From the cell containing the given text, extract its center point as [x, y] coordinate. 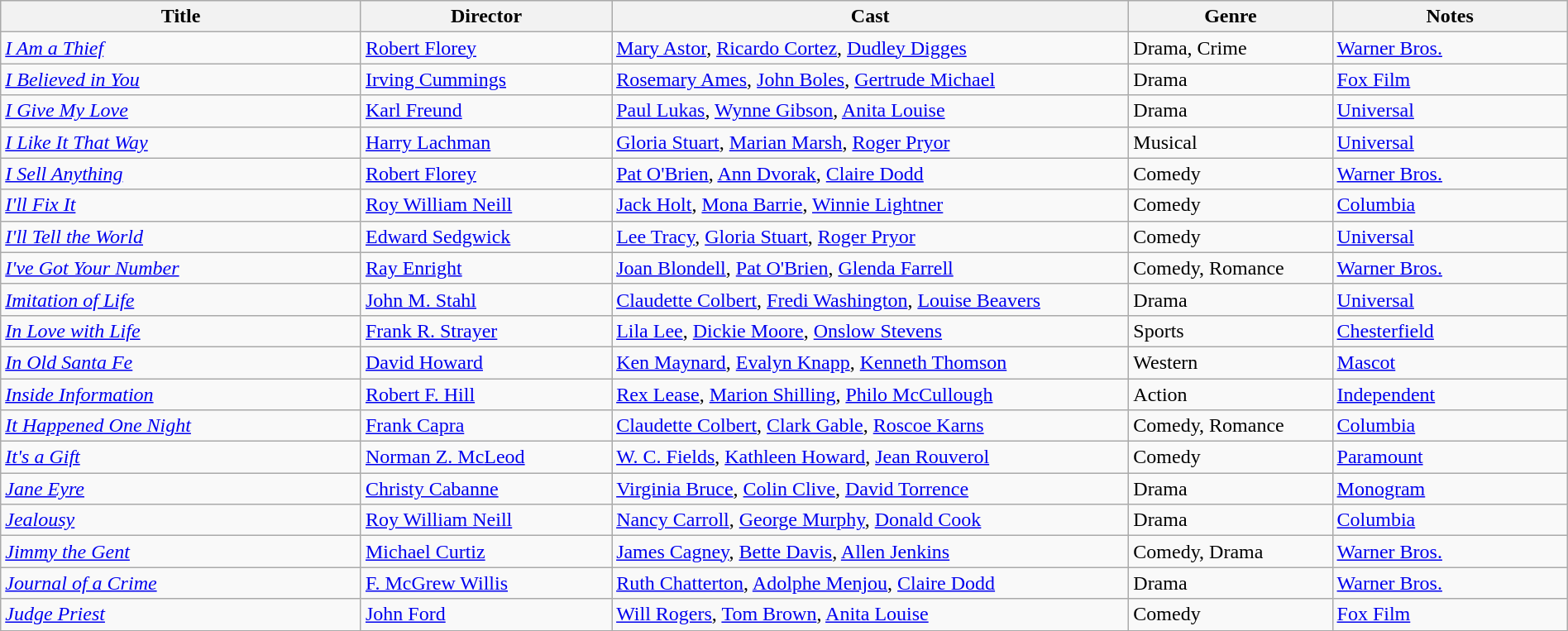
Will Rogers, Tom Brown, Anita Louise [870, 614]
Musical [1231, 142]
Genre [1231, 17]
Lila Lee, Dickie Moore, Onslow Stevens [870, 331]
Rex Lease, Marion Shilling, Philo McCullough [870, 394]
Edward Sedgwick [486, 237]
I Give My Love [181, 111]
Notes [1450, 17]
Michael Curtiz [486, 552]
Jealousy [181, 520]
Cast [870, 17]
I've Got Your Number [181, 268]
I'll Tell the World [181, 237]
Jimmy the Gent [181, 552]
Sports [1231, 331]
Ken Maynard, Evalyn Knapp, Kenneth Thomson [870, 362]
Paul Lukas, Wynne Gibson, Anita Louise [870, 111]
I Like It That Way [181, 142]
Comedy, Drama [1231, 552]
Gloria Stuart, Marian Marsh, Roger Pryor [870, 142]
I'll Fix It [181, 205]
David Howard [486, 362]
Robert F. Hill [486, 394]
Ray Enright [486, 268]
Rosemary Ames, John Boles, Gertrude Michael [870, 79]
Paramount [1450, 457]
Karl Freund [486, 111]
W. C. Fields, Kathleen Howard, Jean Rouverol [870, 457]
I Sell Anything [181, 174]
Inside Information [181, 394]
Independent [1450, 394]
Claudette Colbert, Clark Gable, Roscoe Karns [870, 426]
Judge Priest [181, 614]
Director [486, 17]
In Old Santa Fe [181, 362]
Journal of a Crime [181, 583]
I Believed in You [181, 79]
Ruth Chatterton, Adolphe Menjou, Claire Dodd [870, 583]
Norman Z. McLeod [486, 457]
Frank R. Strayer [486, 331]
Nancy Carroll, George Murphy, Donald Cook [870, 520]
James Cagney, Bette Davis, Allen Jenkins [870, 552]
It Happened One Night [181, 426]
Mary Astor, Ricardo Cortez, Dudley Digges [870, 48]
Chesterfield [1450, 331]
John Ford [486, 614]
Imitation of Life [181, 299]
Virginia Bruce, Colin Clive, David Torrence [870, 489]
Mascot [1450, 362]
Jane Eyre [181, 489]
Pat O'Brien, Ann Dvorak, Claire Dodd [870, 174]
It's a Gift [181, 457]
Monogram [1450, 489]
Jack Holt, Mona Barrie, Winnie Lightner [870, 205]
Irving Cummings [486, 79]
Joan Blondell, Pat O'Brien, Glenda Farrell [870, 268]
I Am a Thief [181, 48]
Harry Lachman [486, 142]
Claudette Colbert, Fredi Washington, Louise Beavers [870, 299]
F. McGrew Willis [486, 583]
Frank Capra [486, 426]
Title [181, 17]
In Love with Life [181, 331]
Western [1231, 362]
John M. Stahl [486, 299]
Christy Cabanne [486, 489]
Drama, Crime [1231, 48]
Lee Tracy, Gloria Stuart, Roger Pryor [870, 237]
Action [1231, 394]
